For the text-containing cell, return its midpoint in [x, y] coordinate format. 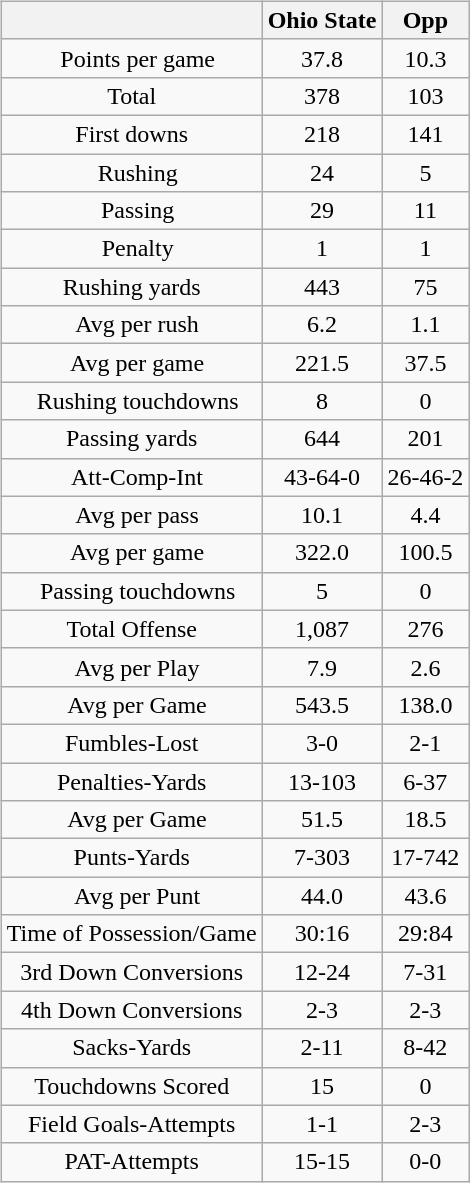
26-46-2 [426, 477]
24 [322, 173]
2.6 [426, 667]
100.5 [426, 553]
7-31 [426, 972]
37.5 [426, 363]
Att-Comp-Int [132, 477]
0-0 [426, 1162]
17-742 [426, 858]
Avg per pass [132, 515]
103 [426, 96]
Sacks-Yards [132, 1048]
322.0 [322, 553]
Total Offense [132, 629]
Punts-Yards [132, 858]
18.5 [426, 820]
644 [322, 439]
Opp [426, 20]
Penalty [132, 249]
Avg per Play [132, 667]
8 [322, 401]
Rushing yards [132, 287]
6.2 [322, 325]
Fumbles-Lost [132, 743]
PAT-Attempts [132, 1162]
43-64-0 [322, 477]
7-303 [322, 858]
4.4 [426, 515]
Field Goals-Attempts [132, 1124]
3rd Down Conversions [132, 972]
Rushing [132, 173]
Penalties-Yards [132, 781]
201 [426, 439]
Ohio State [322, 20]
Total [132, 96]
30:16 [322, 934]
15-15 [322, 1162]
44.0 [322, 896]
Avg per Punt [132, 896]
138.0 [426, 705]
43.6 [426, 896]
378 [322, 96]
276 [426, 629]
37.8 [322, 58]
1,087 [322, 629]
10.3 [426, 58]
51.5 [322, 820]
Points per game [132, 58]
75 [426, 287]
443 [322, 287]
First downs [132, 134]
Time of Possession/Game [132, 934]
29:84 [426, 934]
Rushing touchdowns [132, 401]
1.1 [426, 325]
Passing touchdowns [132, 591]
543.5 [322, 705]
2-1 [426, 743]
1-1 [322, 1124]
4th Down Conversions [132, 1010]
Touchdowns Scored [132, 1086]
11 [426, 211]
29 [322, 211]
12-24 [322, 972]
221.5 [322, 363]
2-11 [322, 1048]
13-103 [322, 781]
Passing yards [132, 439]
15 [322, 1086]
141 [426, 134]
6-37 [426, 781]
7.9 [322, 667]
Avg per rush [132, 325]
3-0 [322, 743]
Passing [132, 211]
218 [322, 134]
8-42 [426, 1048]
10.1 [322, 515]
